Pinpoint the cell where the given text exists, returning its (X, Y) midpoint coordinate. 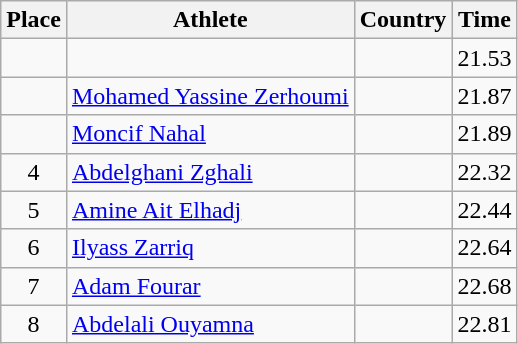
21.87 (484, 96)
Athlete (210, 20)
6 (34, 248)
Mohamed Yassine Zerhoumi (210, 96)
Abdelali Ouyamna (210, 324)
Abdelghani Zghali (210, 172)
Country (403, 20)
Adam Fourar (210, 286)
8 (34, 324)
Ilyass Zarriq (210, 248)
22.68 (484, 286)
Time (484, 20)
7 (34, 286)
4 (34, 172)
Amine Ait Elhadj (210, 210)
5 (34, 210)
21.89 (484, 134)
Moncif Nahal (210, 134)
Place (34, 20)
22.44 (484, 210)
22.32 (484, 172)
21.53 (484, 58)
22.81 (484, 324)
22.64 (484, 248)
